Locate the cell with the specified text and output its [X, Y] center coordinate. 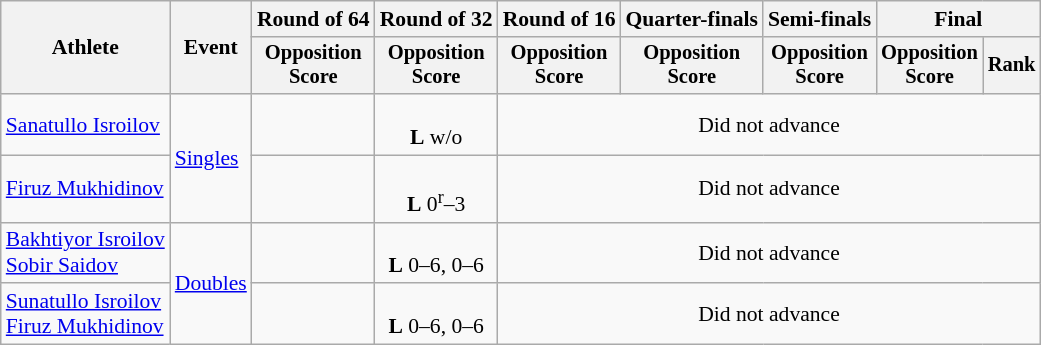
Sunatullo IsroilovFiruz Mukhidinov [86, 314]
L w/o [436, 124]
Round of 16 [560, 19]
Final [958, 19]
Singles [211, 158]
Sanatullo Isroilov [86, 124]
Quarter-finals [691, 19]
Round of 32 [436, 19]
Firuz Mukhidinov [86, 190]
Bakhtiyor IsroilovSobir Saidov [86, 252]
Round of 64 [314, 19]
Doubles [211, 283]
Semi-finals [820, 19]
Athlete [86, 48]
Rank [1012, 66]
Event [211, 48]
L 0r–3 [436, 190]
